Output the (x, y) coordinate of the center of the cell containing the given text.  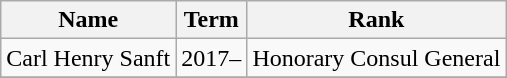
Name (88, 20)
Rank (376, 20)
Carl Henry Sanft (88, 58)
2017– (212, 58)
Honorary Consul General (376, 58)
Term (212, 20)
